Output the [x, y] coordinate of the center of the cell containing the given text.  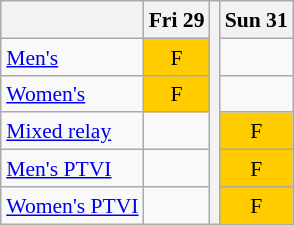
Men's PTVI [72, 168]
Women's PTVI [72, 204]
Men's [72, 56]
Fri 29 [177, 20]
Women's [72, 94]
Sun 31 [256, 20]
Mixed relay [72, 130]
